Provide the [X, Y] coordinate of the cell's center where the given text is located.  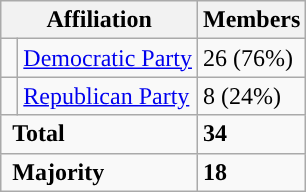
Democratic Party [108, 58]
18 [251, 172]
Republican Party [108, 96]
Affiliation [100, 20]
Total [100, 134]
26 (76%) [251, 58]
34 [251, 134]
8 (24%) [251, 96]
Majority [100, 172]
Members [251, 20]
